Capture the cell that displays the provided text and extract its [X, Y] central coordinate. 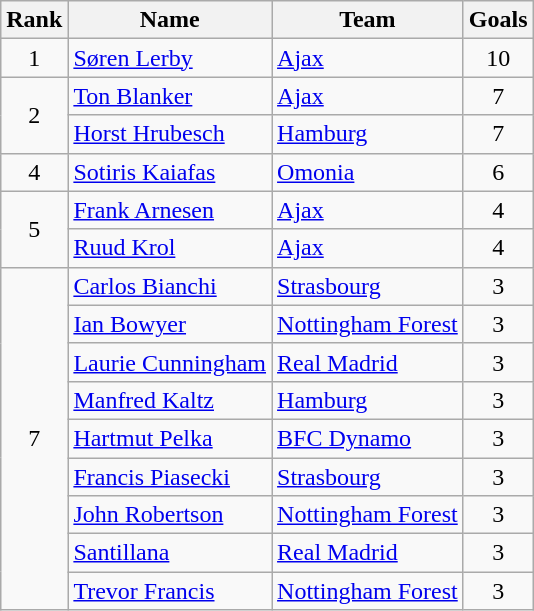
BFC Dynamo [368, 438]
Manfred Kaltz [170, 400]
Ruud Krol [170, 248]
Carlos Bianchi [170, 286]
Team [368, 20]
Goals [498, 20]
Hartmut Pelka [170, 438]
5 [34, 229]
Omonia [368, 172]
Horst Hrubesch [170, 134]
Name [170, 20]
6 [498, 172]
10 [498, 58]
Trevor Francis [170, 591]
Francis Piasecki [170, 477]
Ian Bowyer [170, 324]
Laurie Cunningham [170, 362]
1 [34, 58]
Frank Arnesen [170, 210]
2 [34, 115]
Sotiris Kaiafas [170, 172]
Santillana [170, 553]
Søren Lerby [170, 58]
Rank [34, 20]
John Robertson [170, 515]
Ton Blanker [170, 96]
